Locate the cell with the specified text and output its (X, Y) center coordinate. 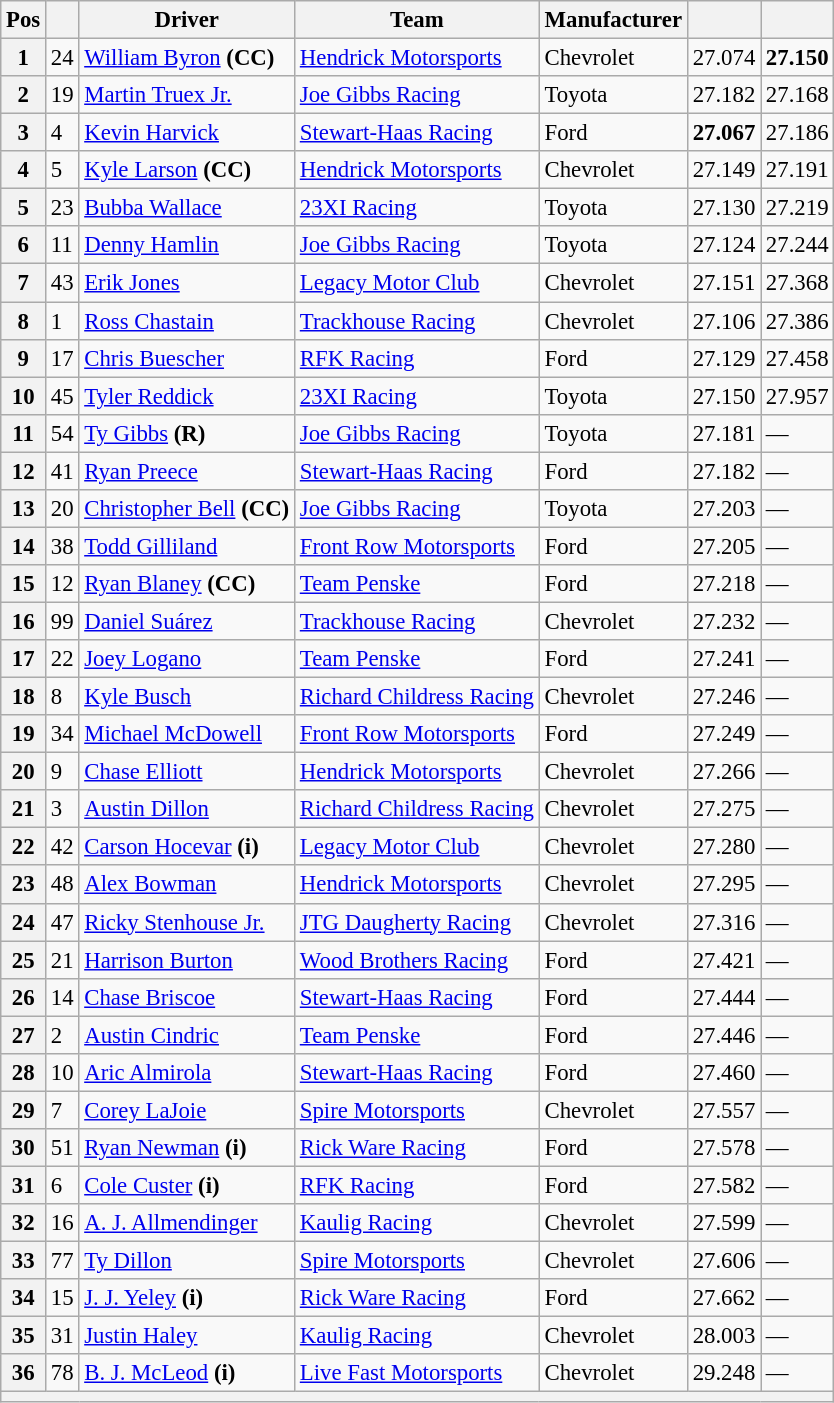
Bubba Wallace (187, 208)
Daniel Suárez (187, 621)
Chase Briscoe (187, 997)
William Byron (CC) (187, 58)
Austin Dillon (187, 809)
27.578 (724, 1148)
27.106 (724, 321)
27.386 (798, 321)
27.244 (798, 245)
27.460 (724, 1073)
77 (62, 1261)
29.248 (724, 1373)
27.606 (724, 1261)
Ricky Stenhouse Jr. (187, 922)
Ty Dillon (187, 1261)
28.003 (724, 1336)
33 (24, 1261)
Kevin Harvick (187, 133)
25 (24, 960)
Denny Hamlin (187, 245)
27.444 (724, 997)
Austin Cindric (187, 1035)
32 (24, 1223)
27.275 (724, 809)
Chris Buescher (187, 358)
48 (62, 885)
29 (24, 1110)
36 (24, 1373)
18 (24, 697)
Martin Truex Jr. (187, 95)
Michael McDowell (187, 734)
Chase Elliott (187, 772)
35 (24, 1336)
B. J. McLeod (i) (187, 1373)
27.232 (724, 621)
27.205 (724, 546)
27.421 (724, 960)
Team (418, 20)
JTG Daugherty Racing (418, 922)
Tyler Reddick (187, 396)
43 (62, 283)
Joey Logano (187, 659)
27.130 (724, 208)
Carson Hocevar (i) (187, 847)
Kyle Larson (CC) (187, 170)
27.582 (724, 1185)
27.557 (724, 1110)
Ross Chastain (187, 321)
Erik Jones (187, 283)
26 (24, 997)
27.124 (724, 245)
30 (24, 1148)
27.249 (724, 734)
27.203 (724, 509)
Justin Haley (187, 1336)
Cole Custer (i) (187, 1185)
Todd Gilliland (187, 546)
41 (62, 471)
Aric Almirola (187, 1073)
27.316 (724, 922)
45 (62, 396)
13 (24, 509)
27.181 (724, 433)
27.458 (798, 358)
Manufacturer (613, 20)
78 (62, 1373)
27.446 (724, 1035)
27.957 (798, 396)
Alex Bowman (187, 885)
27.280 (724, 847)
38 (62, 546)
27.168 (798, 95)
Ty Gibbs (R) (187, 433)
J. J. Yeley (i) (187, 1298)
27 (24, 1035)
99 (62, 621)
Harrison Burton (187, 960)
Corey LaJoie (187, 1110)
28 (24, 1073)
47 (62, 922)
27.662 (724, 1298)
27.191 (798, 170)
27.295 (724, 885)
27.246 (724, 697)
27.149 (724, 170)
27.186 (798, 133)
54 (62, 433)
27.266 (724, 772)
Christopher Bell (CC) (187, 509)
Driver (187, 20)
Kyle Busch (187, 697)
Wood Brothers Racing (418, 960)
27.219 (798, 208)
Ryan Newman (i) (187, 1148)
27.241 (724, 659)
27.067 (724, 133)
Ryan Blaney (CC) (187, 584)
Ryan Preece (187, 471)
A. J. Allmendinger (187, 1223)
42 (62, 847)
27.074 (724, 58)
27.218 (724, 584)
Pos (24, 20)
27.599 (724, 1223)
27.151 (724, 283)
Live Fast Motorsports (418, 1373)
27.368 (798, 283)
27.129 (724, 358)
51 (62, 1148)
